Detect which cell encompasses the target text, then output its (X, Y) center coordinate. 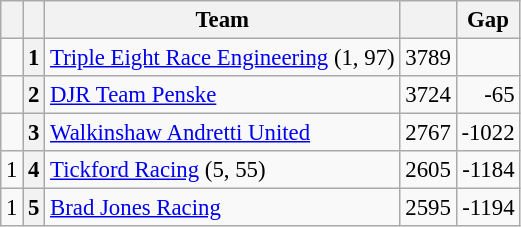
4 (34, 170)
-65 (488, 95)
Team (222, 20)
5 (34, 208)
Gap (488, 20)
3724 (428, 95)
Brad Jones Racing (222, 208)
Triple Eight Race Engineering (1, 97) (222, 58)
-1184 (488, 170)
3 (34, 133)
DJR Team Penske (222, 95)
2595 (428, 208)
Tickford Racing (5, 55) (222, 170)
Walkinshaw Andretti United (222, 133)
-1194 (488, 208)
3789 (428, 58)
2 (34, 95)
2605 (428, 170)
-1022 (488, 133)
2767 (428, 133)
